Capture the cell that displays the provided text and extract its (X, Y) central coordinate. 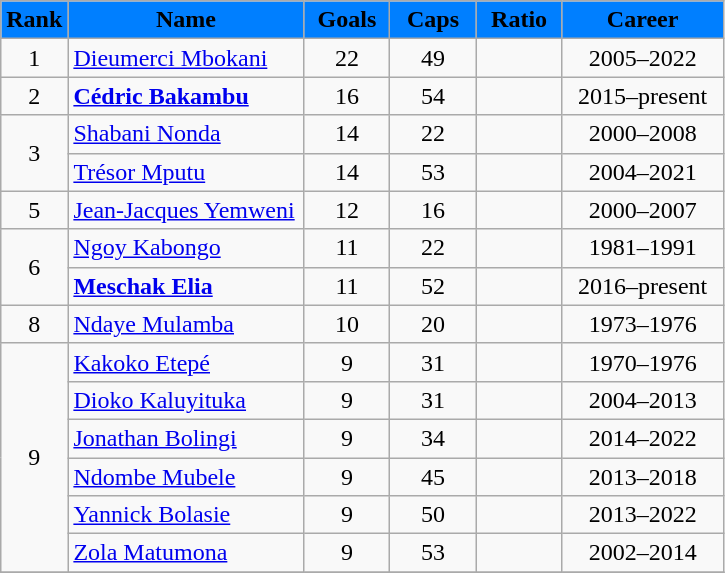
1970–1976 (642, 362)
2002–2014 (642, 553)
Meschak Elia (186, 286)
1981–1991 (642, 248)
Kakoko Etepé (186, 362)
Yannick Bolasie (186, 515)
2005–2022 (642, 58)
2014–2022 (642, 438)
Trésor Mputu (186, 172)
Shabani Nonda (186, 134)
34 (433, 438)
Zola Matumona (186, 553)
54 (433, 96)
2000–2007 (642, 210)
49 (433, 58)
Rank (34, 20)
2004–2013 (642, 400)
Career (642, 20)
8 (34, 324)
2000–2008 (642, 134)
2013–2022 (642, 515)
2016–present (642, 286)
45 (433, 477)
Ndombe Mubele (186, 477)
Goals (347, 20)
10 (347, 324)
3 (34, 153)
Dieumerci Mbokani (186, 58)
Name (186, 20)
1 (34, 58)
Jonathan Bolingi (186, 438)
2013–2018 (642, 477)
Jean-Jacques Yemweni (186, 210)
2015–present (642, 96)
1973–1976 (642, 324)
5 (34, 210)
2004–2021 (642, 172)
20 (433, 324)
Dioko Kaluyituka (186, 400)
Cédric Bakambu (186, 96)
12 (347, 210)
6 (34, 267)
Ngoy Kabongo (186, 248)
Ratio (519, 20)
Ndaye Mulamba (186, 324)
52 (433, 286)
Caps (433, 20)
2 (34, 96)
50 (433, 515)
